Extract the [x, y] coordinate from the center of the cell holding the provided text.  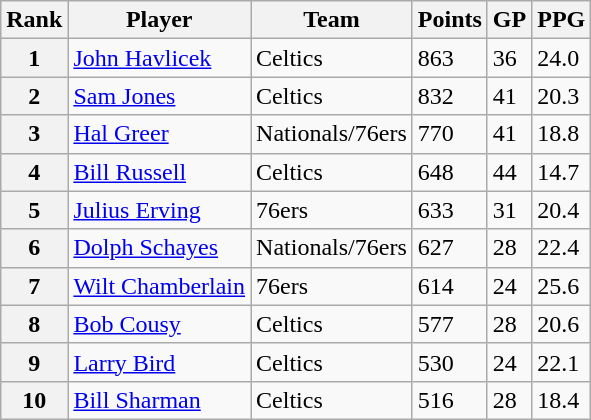
8 [34, 324]
Player [160, 20]
Bill Russell [160, 172]
832 [450, 96]
Wilt Chamberlain [160, 286]
3 [34, 134]
18.8 [562, 134]
9 [34, 362]
18.4 [562, 400]
Points [450, 20]
44 [509, 172]
Hal Greer [160, 134]
Bill Sharman [160, 400]
2 [34, 96]
GP [509, 20]
Sam Jones [160, 96]
614 [450, 286]
577 [450, 324]
20.4 [562, 210]
22.4 [562, 248]
20.6 [562, 324]
24.0 [562, 58]
PPG [562, 20]
6 [34, 248]
648 [450, 172]
530 [450, 362]
20.3 [562, 96]
36 [509, 58]
5 [34, 210]
7 [34, 286]
Bob Cousy [160, 324]
633 [450, 210]
Dolph Schayes [160, 248]
Rank [34, 20]
John Havlicek [160, 58]
25.6 [562, 286]
770 [450, 134]
10 [34, 400]
Larry Bird [160, 362]
Team [332, 20]
14.7 [562, 172]
Julius Erving [160, 210]
4 [34, 172]
627 [450, 248]
516 [450, 400]
863 [450, 58]
1 [34, 58]
22.1 [562, 362]
31 [509, 210]
